Pinpoint the cell where the given text exists, returning its [x, y] midpoint coordinate. 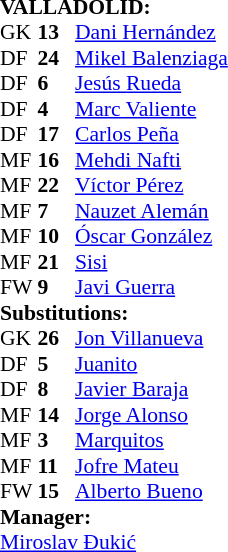
Víctor Pérez [152, 185]
16 [57, 160]
Manager: [114, 517]
Dani Hernández [152, 33]
5 [57, 364]
Mikel Balenziaga [152, 58]
Nauzet Alemán [152, 211]
Juanito [152, 364]
Javier Baraja [152, 389]
13 [57, 33]
Marc Valiente [152, 109]
24 [57, 58]
11 [57, 466]
Javi Guerra [152, 287]
14 [57, 415]
17 [57, 135]
Sisi [152, 262]
Jofre Mateu [152, 466]
26 [57, 339]
9 [57, 287]
6 [57, 83]
Jorge Alonso [152, 415]
Óscar González [152, 237]
21 [57, 262]
Marquitos [152, 441]
Carlos Peña [152, 135]
7 [57, 211]
Mehdi Nafti [152, 160]
3 [57, 441]
Jon Villanueva [152, 339]
22 [57, 185]
Substitutions: [114, 313]
Alberto Bueno [152, 491]
8 [57, 389]
4 [57, 109]
10 [57, 237]
15 [57, 491]
Jesús Rueda [152, 83]
